From the cell containing the given text, extract its center point as [X, Y] coordinate. 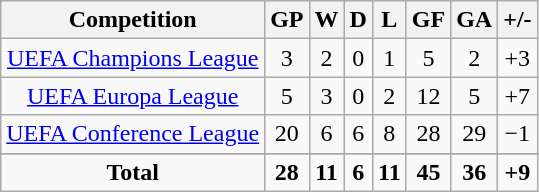
−1 [518, 134]
20 [287, 134]
12 [428, 96]
+/- [518, 20]
W [326, 20]
36 [474, 172]
Competition [133, 20]
+9 [518, 172]
GF [428, 20]
1 [389, 58]
UEFA Conference League [133, 134]
Total [133, 172]
GA [474, 20]
L [389, 20]
D [358, 20]
45 [428, 172]
+7 [518, 96]
+3 [518, 58]
UEFA Champions League [133, 58]
UEFA Europa League [133, 96]
29 [474, 134]
8 [389, 134]
GP [287, 20]
